For the text-containing cell, return its midpoint in [X, Y] coordinate format. 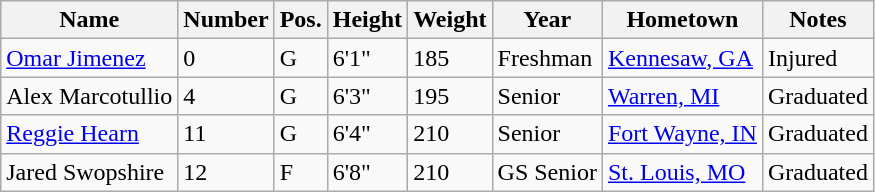
Jared Swopshire [90, 172]
Weight [450, 20]
6'3" [367, 96]
Kennesaw, GA [682, 58]
F [300, 172]
6'4" [367, 134]
Omar Jimenez [90, 58]
Year [547, 20]
St. Louis, MO [682, 172]
Reggie Hearn [90, 134]
Height [367, 20]
0 [226, 58]
Warren, MI [682, 96]
195 [450, 96]
4 [226, 96]
GS Senior [547, 172]
Hometown [682, 20]
11 [226, 134]
185 [450, 58]
6'8" [367, 172]
Injured [818, 58]
Name [90, 20]
Alex Marcotullio [90, 96]
Freshman [547, 58]
12 [226, 172]
Notes [818, 20]
6'1" [367, 58]
Fort Wayne, IN [682, 134]
Number [226, 20]
Pos. [300, 20]
